Pinpoint the cell where the given text exists, returning its (x, y) midpoint coordinate. 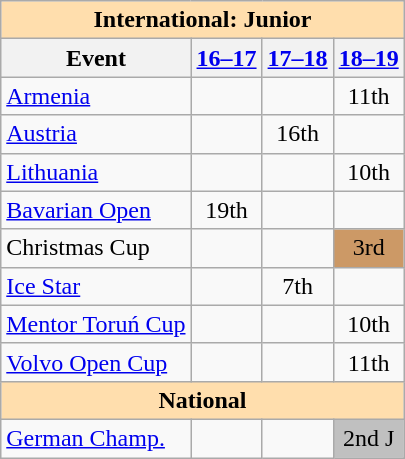
Christmas Cup (96, 248)
19th (226, 210)
7th (298, 286)
17–18 (298, 58)
German Champ. (96, 438)
Volvo Open Cup (96, 362)
Mentor Toruń Cup (96, 324)
National (202, 400)
Ice Star (96, 286)
Bavarian Open (96, 210)
2nd J (368, 438)
International: Junior (202, 20)
Event (96, 58)
18–19 (368, 58)
Armenia (96, 96)
Austria (96, 134)
3rd (368, 248)
16th (298, 134)
Lithuania (96, 172)
16–17 (226, 58)
